Identify which cell holds the provided text, then report its [x, y] central coordinate. 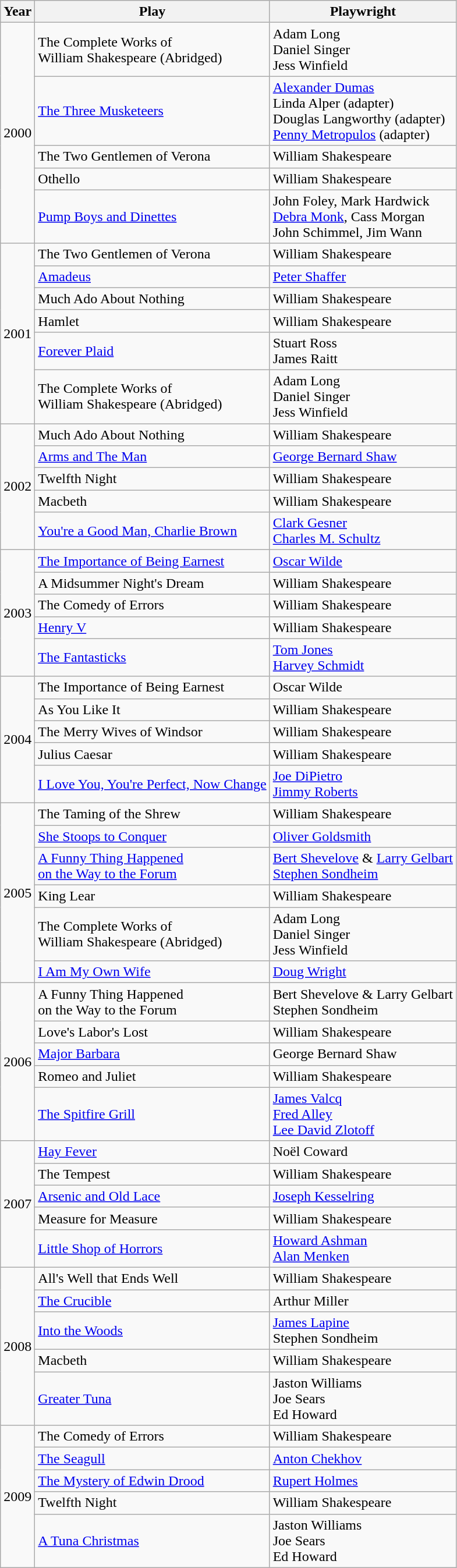
The Fantasticks [153, 658]
Joseph Kesselring [363, 1196]
The Seagull [153, 1459]
2005 [17, 893]
2002 [17, 487]
The Mystery of Edwin Drood [153, 1481]
2004 [17, 739]
Hamlet [153, 321]
Little Shop of Horrors [153, 1248]
Arthur Miller [363, 1301]
Julius Caesar [153, 754]
You're a Good Man, Charlie Brown [153, 531]
Pump Boys and Dinettes [153, 217]
Anton Chekhov [363, 1459]
King Lear [153, 896]
Arms and The Man [153, 457]
Tom JonesHarvey Schmidt [363, 658]
The Spitfire Grill [153, 1114]
Forever Plaid [153, 350]
Howard AshmanAlan Menken [363, 1248]
The Tempest [153, 1174]
Alexander DumasLinda Alper (adapter)Douglas Langworthy (adapter)Penny Metropulos (adapter) [363, 111]
Arsenic and Old Lace [153, 1196]
Amadeus [153, 276]
Doug Wright [363, 972]
The Three Musketeers [153, 111]
2006 [17, 1062]
Hay Fever [153, 1152]
A Tuna Christmas [153, 1541]
Play [153, 12]
Rupert Holmes [363, 1481]
Oliver Goldsmith [363, 836]
The Merry Wives of Windsor [153, 732]
I Love You, You're Perfect, Now Change [153, 783]
Into the Woods [153, 1331]
She Stoops to Conquer [153, 836]
James ValcqFred AlleyLee David Zlotoff [363, 1114]
Joe DiPietroJimmy Roberts [363, 783]
Major Barbara [153, 1054]
Noël Coward [363, 1152]
Stuart RossJames Raitt [363, 350]
John Foley, Mark HardwickDebra Monk, Cass MorganJohn Schimmel, Jim Wann [363, 217]
Peter Shaffer [363, 276]
As You Like It [153, 709]
Playwright [363, 12]
Clark GesnerCharles M. Schultz [363, 531]
Othello [153, 179]
The Taming of the Shrew [153, 814]
Love's Labor's Lost [153, 1032]
2000 [17, 133]
All's Well that Ends Well [153, 1278]
I Am My Own Wife [153, 972]
2007 [17, 1204]
Henry V [153, 627]
2008 [17, 1346]
James LapineStephen Sondheim [363, 1331]
Year [17, 12]
The Crucible [153, 1301]
Greater Tuna [153, 1399]
2003 [17, 613]
A Midsummer Night's Dream [153, 583]
2001 [17, 333]
2009 [17, 1496]
Measure for Measure [153, 1218]
Romeo and Juliet [153, 1076]
